Provide the [X, Y] coordinate of the cell's center where the given text is located.  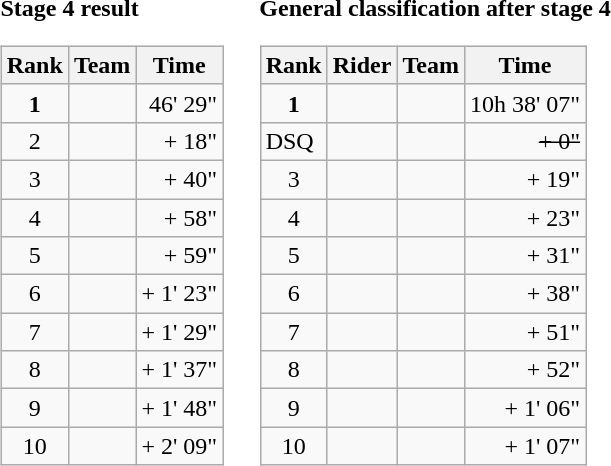
+ 1' 07" [524, 446]
+ 1' 23" [180, 294]
2 [34, 141]
+ 31" [524, 256]
46' 29" [180, 103]
+ 18" [180, 141]
+ 23" [524, 217]
+ 38" [524, 294]
DSQ [294, 141]
+ 2' 09" [180, 446]
+ 0" [524, 141]
+ 19" [524, 179]
+ 40" [180, 179]
10h 38' 07" [524, 103]
+ 1' 06" [524, 408]
+ 52" [524, 370]
Rider [362, 65]
+ 58" [180, 217]
+ 1' 29" [180, 332]
+ 51" [524, 332]
+ 1' 48" [180, 408]
+ 59" [180, 256]
+ 1' 37" [180, 370]
